Extract the (X, Y) coordinate from the center of the cell holding the provided text.  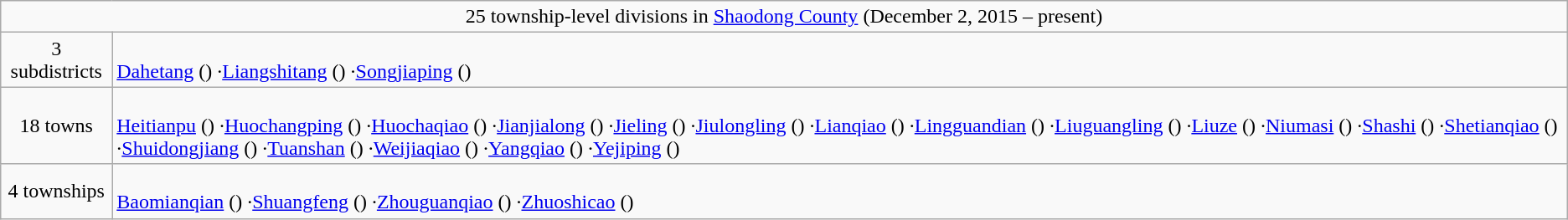
Baomianqian () ·Shuangfeng () ·Zhouguanqiao () ·Zhuoshicao () (839, 191)
3 subdistricts (57, 60)
18 towns (57, 125)
Dahetang () ·Liangshitang () ·Songjiaping () (839, 60)
4 townships (57, 191)
25 township-level divisions in Shaodong County (December 2, 2015 – present) (784, 17)
